Identify which cell holds the provided text, then report its (x, y) central coordinate. 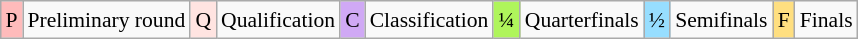
Qualification (278, 20)
P (11, 20)
Classification (430, 20)
Preliminary round (106, 20)
F (784, 20)
Finals (826, 20)
¼ (506, 20)
Quarterfinals (582, 20)
Q (203, 20)
Semifinals (721, 20)
½ (657, 20)
C (352, 20)
